Extract the [X, Y] coordinate from the center of the cell holding the provided text.  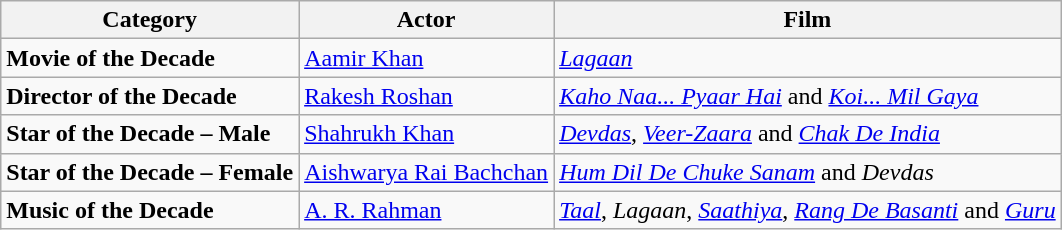
Movie of the Decade [150, 58]
Shahrukh Khan [426, 134]
A. R. Rahman [426, 210]
Film [808, 20]
Star of the Decade – Female [150, 172]
Actor [426, 20]
Music of the Decade [150, 210]
Rakesh Roshan [426, 96]
Category [150, 20]
Aamir Khan [426, 58]
Lagaan [808, 58]
Kaho Naa... Pyaar Hai and Koi... Mil Gaya [808, 96]
Devdas, Veer-Zaara and Chak De India [808, 134]
Aishwarya Rai Bachchan [426, 172]
Hum Dil De Chuke Sanam and Devdas [808, 172]
Director of the Decade [150, 96]
Star of the Decade – Male [150, 134]
Taal, Lagaan, Saathiya, Rang De Basanti and Guru [808, 210]
